Return [X, Y] of the center of cell containing provided text 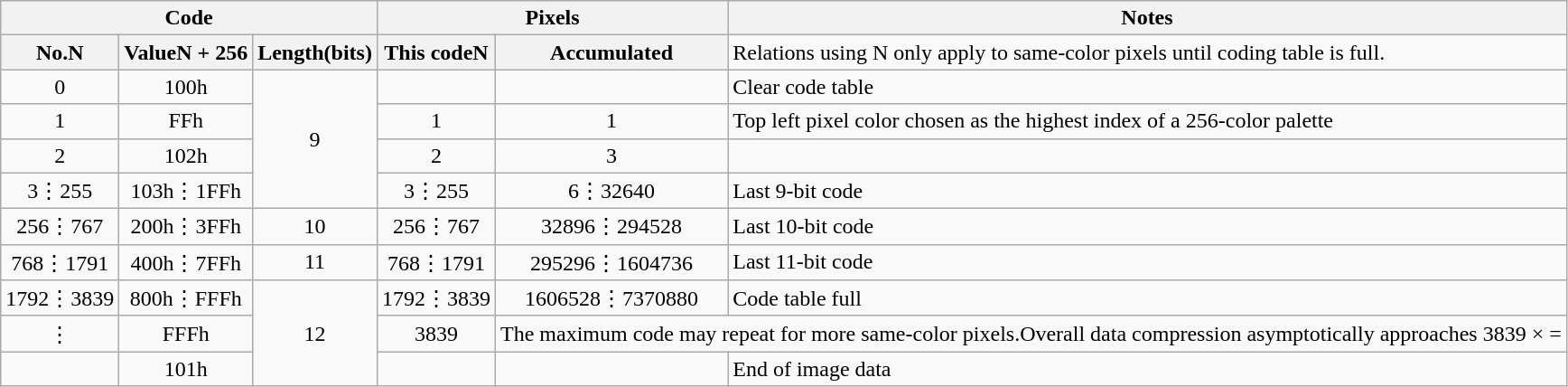
Clear code table [1147, 87]
Last 11-bit code [1147, 262]
3 [611, 156]
100h [186, 87]
295296⋮1604736 [611, 262]
Top left pixel color chosen as the highest index of a 256-color palette [1147, 121]
800h⋮FFFh [186, 298]
6⋮32640 [611, 191]
200h⋮3FFh [186, 227]
9 [315, 139]
0 [60, 87]
End of image data [1147, 369]
12 [315, 333]
Pixels [552, 18]
103h⋮1FFh [186, 191]
Last 10-bit code [1147, 227]
ValueN + 256 [186, 52]
11 [315, 262]
3839 [435, 334]
FFFh [186, 334]
102h [186, 156]
This codeN [435, 52]
32896⋮294528 [611, 227]
101h [186, 369]
1606528⋮7370880 [611, 298]
Code table full [1147, 298]
Relations using N only apply to same-color pixels until coding table is full. [1147, 52]
400h⋮7FFh [186, 262]
No.N [60, 52]
FFh [186, 121]
Accumulated [611, 52]
Code [190, 18]
Last 9-bit code [1147, 191]
The maximum code may repeat for more same-color pixels.Overall data compression asymptotically approaches 3839 × = [1031, 334]
Length(bits) [315, 52]
10 [315, 227]
⋮ [60, 334]
Notes [1147, 18]
